Capture the cell that displays the provided text and extract its [X, Y] central coordinate. 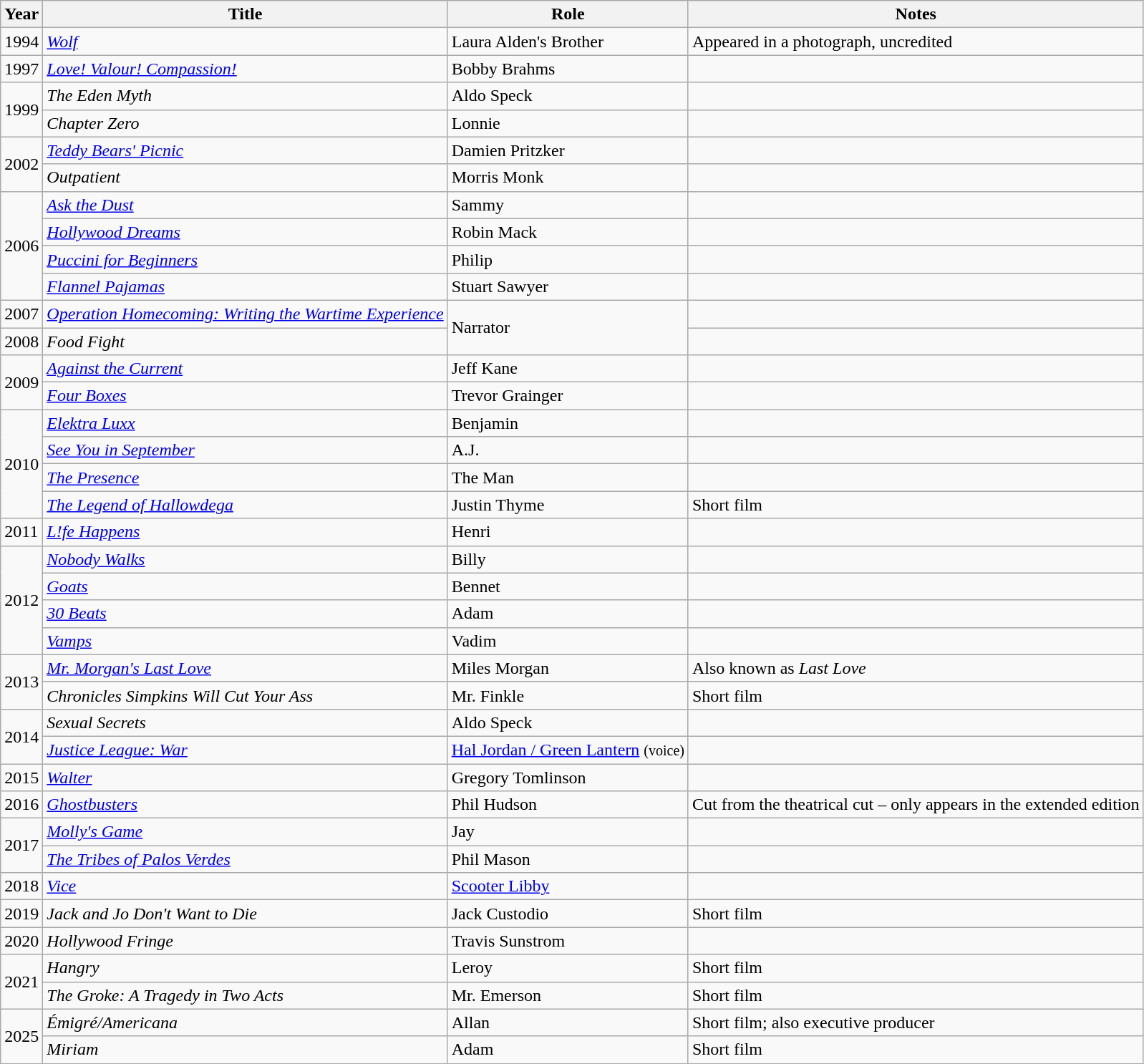
2011 [21, 532]
Miriam [245, 1050]
Benjamin [568, 423]
Philip [568, 259]
Bobby Brahms [568, 69]
Hal Jordan / Green Lantern (voice) [568, 750]
Goats [245, 586]
Bennet [568, 586]
Travis Sunstrom [568, 941]
2015 [21, 777]
2007 [21, 314]
Phil Hudson [568, 805]
Jack Custodio [568, 914]
2013 [21, 682]
2021 [21, 982]
Against the Current [245, 369]
Allan [568, 1022]
2009 [21, 382]
2008 [21, 342]
Molly's Game [245, 832]
Billy [568, 559]
Mr. Emerson [568, 995]
The Eden Myth [245, 96]
Émigré/Americana [245, 1022]
Chapter Zero [245, 123]
Narrator [568, 327]
Flannel Pajamas [245, 286]
Vice [245, 886]
The Legend of Hallowdega [245, 505]
The Groke: A Tragedy in Two Acts [245, 995]
Outpatient [245, 178]
2006 [21, 246]
Nobody Walks [245, 559]
1994 [21, 42]
Four Boxes [245, 396]
Hollywood Fringe [245, 941]
Lonnie [568, 123]
Scooter Libby [568, 886]
Sexual Secrets [245, 722]
2016 [21, 805]
Justin Thyme [568, 505]
30 Beats [245, 614]
Walter [245, 777]
Hangry [245, 968]
2002 [21, 164]
Gregory Tomlinson [568, 777]
Ghostbusters [245, 805]
2019 [21, 914]
Leroy [568, 968]
Cut from the theatrical cut – only appears in the extended edition [916, 805]
2018 [21, 886]
Laura Alden's Brother [568, 42]
Sammy [568, 205]
Chronicles Simpkins Will Cut Your Ass [245, 695]
Operation Homecoming: Writing the Wartime Experience [245, 314]
Stuart Sawyer [568, 286]
Jack and Jo Don't Want to Die [245, 914]
Ask the Dust [245, 205]
Wolf [245, 42]
Trevor Grainger [568, 396]
2017 [21, 846]
2020 [21, 941]
Robin Mack [568, 232]
The Man [568, 478]
Role [568, 14]
L!fe Happens [245, 532]
See You in September [245, 450]
Miles Morgan [568, 668]
Mr. Finkle [568, 695]
Justice League: War [245, 750]
1997 [21, 69]
Jeff Kane [568, 369]
Damien Pritzker [568, 150]
The Presence [245, 478]
Love! Valour! Compassion! [245, 69]
Teddy Bears' Picnic [245, 150]
Jay [568, 832]
Puccini for Beginners [245, 259]
Also known as Last Love [916, 668]
Hollywood Dreams [245, 232]
2025 [21, 1036]
Short film; also executive producer [916, 1022]
1999 [21, 110]
Morris Monk [568, 178]
2010 [21, 464]
Notes [916, 14]
A.J. [568, 450]
2014 [21, 736]
2012 [21, 600]
Henri [568, 532]
Elektra Luxx [245, 423]
Phil Mason [568, 859]
Year [21, 14]
Mr. Morgan's Last Love [245, 668]
The Tribes of Palos Verdes [245, 859]
Appeared in a photograph, uncredited [916, 42]
Food Fight [245, 342]
Vamps [245, 641]
Title [245, 14]
Vadim [568, 641]
